Pinpoint the cell where the given text exists, returning its [x, y] midpoint coordinate. 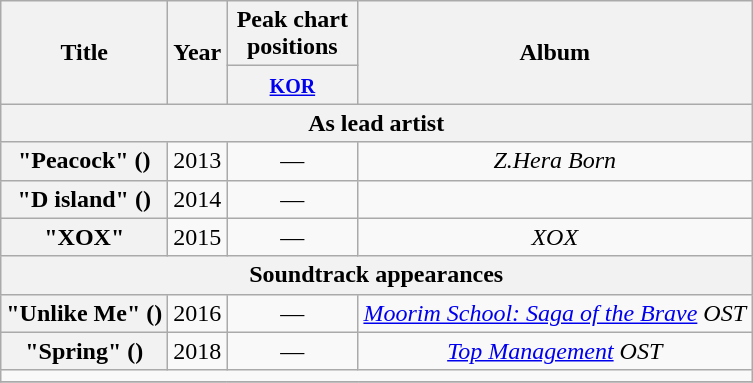
Peak chart positions [292, 34]
As lead artist [376, 123]
XOX [555, 237]
Title [84, 52]
Moorim School: Saga of the Brave OST [555, 313]
Top Management OST [555, 351]
"Spring" () [84, 351]
"Unlike Me" () [84, 313]
2014 [198, 199]
KOR [292, 85]
Soundtrack appearances [376, 275]
2016 [198, 313]
Year [198, 52]
Album [555, 52]
2015 [198, 237]
"XOX" [84, 237]
Z.Hera Born [555, 161]
"Peacock" () [84, 161]
"D island" () [84, 199]
2018 [198, 351]
2013 [198, 161]
